Find where the given text appears and provide that cell's center as [x, y] coordinate. 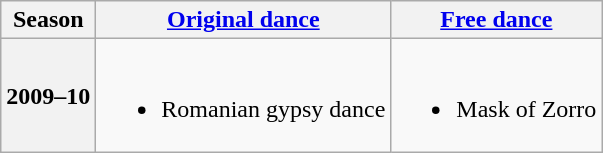
Original dance [244, 20]
Romanian gypsy dance [244, 96]
Season [48, 20]
2009–10 [48, 96]
Free dance [496, 20]
Mask of Zorro [496, 96]
